Identify which cell holds the provided text, then report its (x, y) central coordinate. 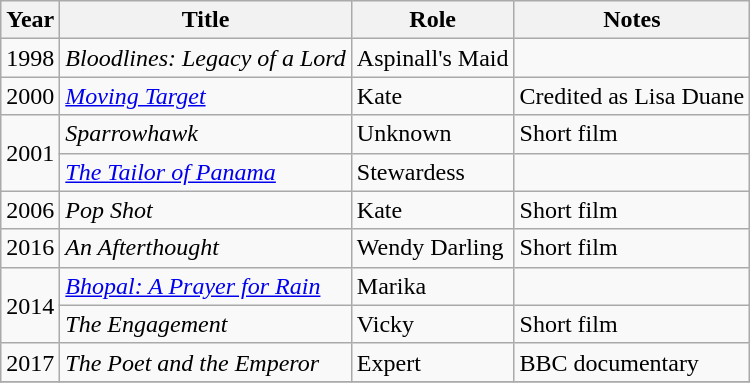
Vicky (432, 324)
The Engagement (206, 324)
Marika (432, 286)
Stewardess (432, 172)
Pop Shot (206, 210)
Bloodlines: Legacy of a Lord (206, 58)
BBC documentary (632, 362)
Title (206, 20)
2000 (30, 96)
Sparrowhawk (206, 134)
1998 (30, 58)
Moving Target (206, 96)
Aspinall's Maid (432, 58)
2014 (30, 305)
2016 (30, 248)
2006 (30, 210)
2001 (30, 153)
Expert (432, 362)
The Poet and the Emperor (206, 362)
2017 (30, 362)
Credited as Lisa Duane (632, 96)
Role (432, 20)
The Tailor of Panama (206, 172)
Notes (632, 20)
Unknown (432, 134)
Wendy Darling (432, 248)
Year (30, 20)
An Afterthought (206, 248)
Bhopal: A Prayer for Rain (206, 286)
